Find where the given text appears and provide that cell's center as [X, Y] coordinate. 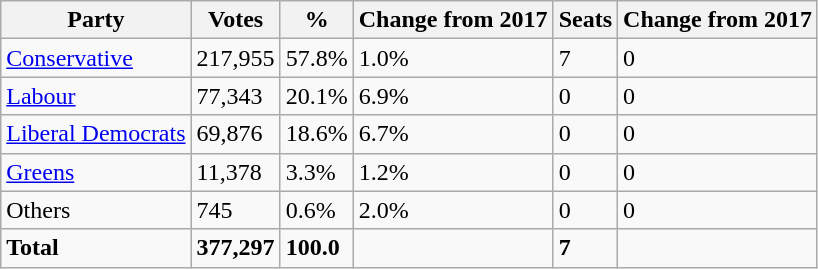
Votes [236, 20]
Others [96, 210]
1.2% [453, 172]
Liberal Democrats [96, 134]
Party [96, 20]
18.6% [316, 134]
2.0% [453, 210]
77,343 [236, 96]
% [316, 20]
0.6% [316, 210]
1.0% [453, 58]
377,297 [236, 248]
Greens [96, 172]
6.9% [453, 96]
6.7% [453, 134]
3.3% [316, 172]
Total [96, 248]
Labour [96, 96]
745 [236, 210]
100.0 [316, 248]
Seats [585, 20]
57.8% [316, 58]
69,876 [236, 134]
20.1% [316, 96]
Conservative [96, 58]
217,955 [236, 58]
11,378 [236, 172]
